Extract the (x, y) coordinate from the center of the cell holding the provided text.  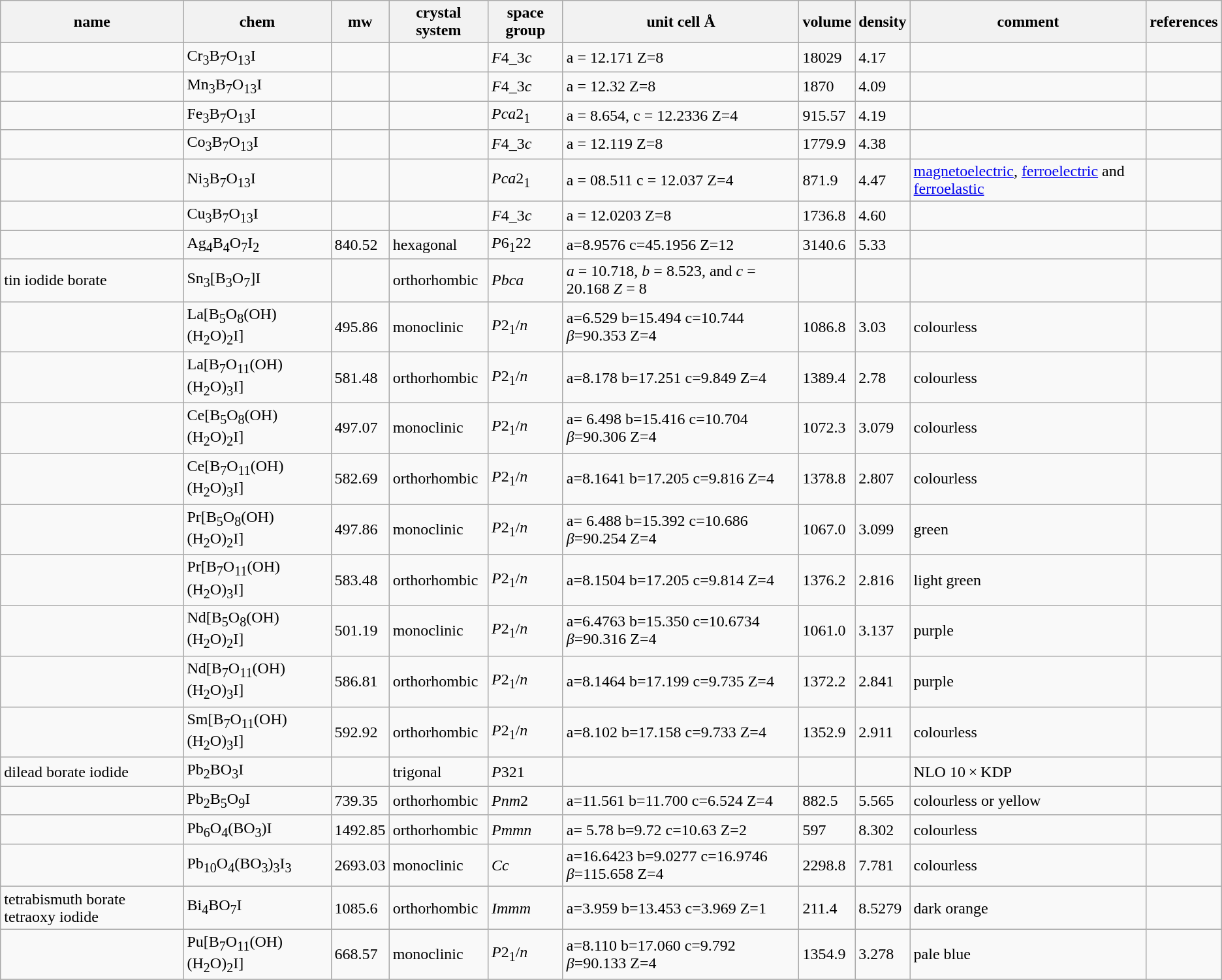
739.35 (360, 801)
Pnm2 (525, 801)
dilead borate iodide (92, 772)
2693.03 (360, 865)
a= 5.78 b=9.72 c=10.63 Z=2 (681, 829)
3.099 (883, 529)
colourless or yellow (1028, 801)
1086.8 (827, 327)
a=8.110 b=17.060 c=9.792 β=90.133 Z=4 (681, 955)
dark orange (1028, 908)
3.03 (883, 327)
1354.9 (827, 955)
1067.0 (827, 529)
La[B7O11(OH)(H2O)3I] (257, 378)
Ag4B4O7I2 (257, 245)
density (883, 22)
a = 12.32 Z=8 (681, 86)
mw (360, 22)
Cu3B7O13I (257, 215)
Pb10O4(BO3)3I3 (257, 865)
unit cell Å (681, 22)
1061.0 (827, 631)
a= 6.488 b=15.392 c=10.686 β=90.254 Z=4 (681, 529)
Sm[B7O11(OH)(H2O)3I] (257, 732)
915.57 (827, 115)
2.78 (883, 378)
Cc (525, 865)
a=11.561 b=11.700 c=6.524 Z=4 (681, 801)
tetrabismuth borate tetraoxy iodide (92, 908)
a = 08.511 c = 12.037 Z=4 (681, 180)
592.92 (360, 732)
668.57 (360, 955)
1072.3 (827, 428)
8.302 (883, 829)
Pbca (525, 281)
1085.6 (360, 908)
Immm (525, 908)
4.19 (883, 115)
583.48 (360, 580)
pale blue (1028, 955)
a= 6.498 b=15.416 c=10.704 β=90.306 Z=4 (681, 428)
green (1028, 529)
NLO 10 × KDP (1028, 772)
a=8.102 b=17.158 c=9.733 Z=4 (681, 732)
a=8.9576 c=45.1956 Z=12 (681, 245)
1389.4 (827, 378)
a=8.178 b=17.251 c=9.849 Z=4 (681, 378)
tin iodide borate (92, 281)
a = 12.0203 Z=8 (681, 215)
1352.9 (827, 732)
Ce[B5O8(OH)(H2O)2I] (257, 428)
hexagonal (439, 245)
4.38 (883, 144)
3.079 (883, 428)
1372.2 (827, 681)
1376.2 (827, 580)
Pr[B7O11(OH)(H2O)3I] (257, 580)
Fe3B7O13I (257, 115)
2.816 (883, 580)
Pmmn (525, 829)
5.565 (883, 801)
1492.85 (360, 829)
a = 10.718, b = 8.523, and c = 20.168 Z = 8 (681, 281)
Pb2B5O9I (257, 801)
a=16.6423 b=9.0277 c=16.9746 β=115.658 Z=4 (681, 865)
497.07 (360, 428)
Cr3B7O13I (257, 57)
references (1184, 22)
586.81 (360, 681)
Pb2BO3I (257, 772)
P6122 (525, 245)
3.278 (883, 955)
a=6.529 b=15.494 c=10.744 β=90.353 Z=4 (681, 327)
501.19 (360, 631)
Nd[B5O8(OH)(H2O)2I] (257, 631)
P321 (525, 772)
882.5 (827, 801)
a=8.1504 b=17.205 c=9.814 Z=4 (681, 580)
1779.9 (827, 144)
a = 12.171 Z=8 (681, 57)
Pb6O4(BO3)I (257, 829)
581.48 (360, 378)
495.86 (360, 327)
8.5279 (883, 908)
4.60 (883, 215)
crystal system (439, 22)
a=8.1641 b=17.205 c=9.816 Z=4 (681, 479)
a=3.959 b=13.453 c=3.969 Z=1 (681, 908)
magnetoelectric, ferroelectric and ferroelastic (1028, 180)
3140.6 (827, 245)
light green (1028, 580)
chem (257, 22)
Pr[B5O8(OH)(H2O)2I] (257, 529)
a=8.1464 b=17.199 c=9.735 Z=4 (681, 681)
1736.8 (827, 215)
3.137 (883, 631)
2298.8 (827, 865)
Ni3B7O13I (257, 180)
space group (525, 22)
5.33 (883, 245)
1870 (827, 86)
name (92, 22)
a=6.4763 b=15.350 c=10.6734 β=90.316 Z=4 (681, 631)
Bi4BO7I (257, 908)
Sn3[B3O7]I (257, 281)
497.86 (360, 529)
a = 8.654, c = 12.2336 Z=4 (681, 115)
7.781 (883, 865)
1378.8 (827, 479)
2.807 (883, 479)
4.47 (883, 180)
2.911 (883, 732)
a = 12.119 Z=8 (681, 144)
840.52 (360, 245)
volume (827, 22)
871.9 (827, 180)
Mn3B7O13I (257, 86)
4.17 (883, 57)
4.09 (883, 86)
597 (827, 829)
trigonal (439, 772)
211.4 (827, 908)
582.69 (360, 479)
La[B5O8(OH)(H2O)2I] (257, 327)
Ce[B7O11(OH)(H2O)3I] (257, 479)
Co3B7O13I (257, 144)
Nd[B7O11(OH)(H2O)3I] (257, 681)
18029 (827, 57)
2.841 (883, 681)
Pu[B7O11(OH)(H2O)2I] (257, 955)
comment (1028, 22)
